From the cell containing the given text, extract its center point as [X, Y] coordinate. 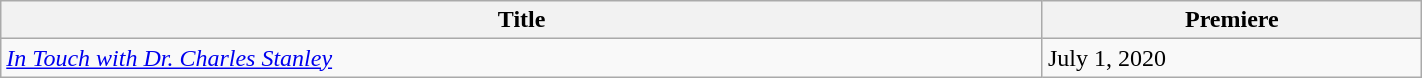
Premiere [1232, 20]
In Touch with Dr. Charles Stanley [522, 58]
Title [522, 20]
July 1, 2020 [1232, 58]
